Pinpoint the cell where the given text exists, returning its (x, y) midpoint coordinate. 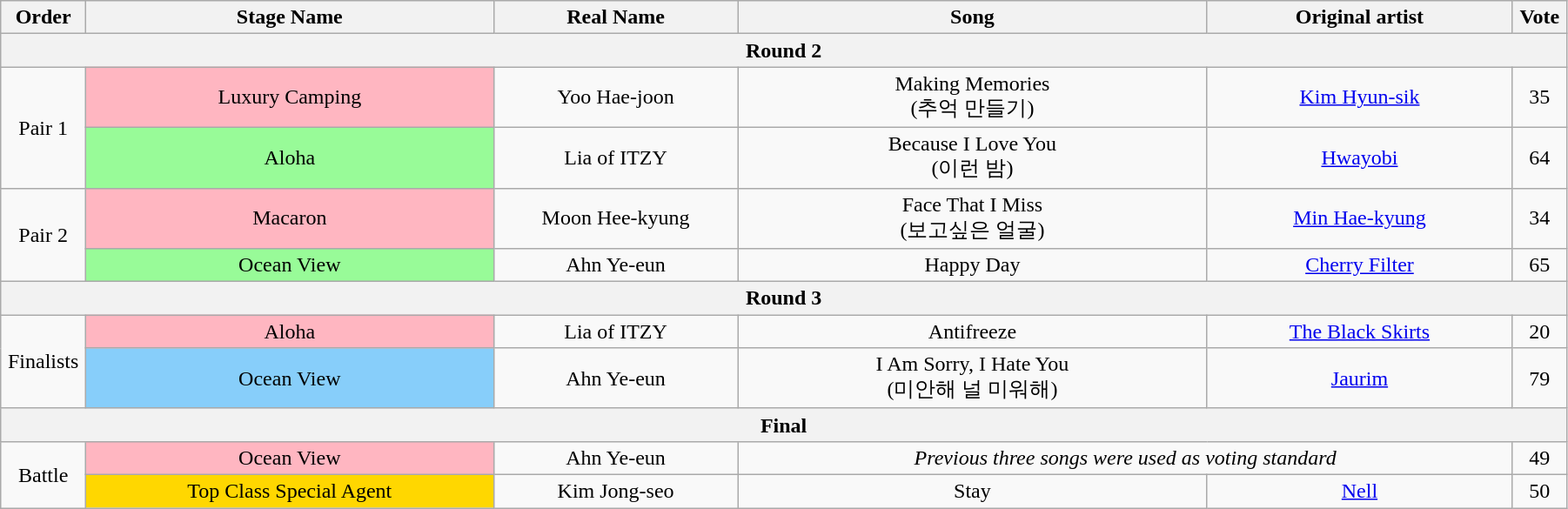
Top Class Special Agent (290, 491)
Cherry Filter (1359, 265)
Round 2 (784, 50)
Previous three songs were used as voting standard (1125, 458)
20 (1539, 332)
Song (973, 17)
Real Name (616, 17)
49 (1539, 458)
Antifreeze (973, 332)
50 (1539, 491)
Macaron (290, 218)
Happy Day (973, 265)
Final (784, 425)
Min Hae-kyung (1359, 218)
Kim Hyun-sik (1359, 97)
34 (1539, 218)
Pair 2 (44, 235)
35 (1539, 97)
I Am Sorry, I Hate You(미안해 널 미워해) (973, 378)
Moon Hee-kyung (616, 218)
Order (44, 17)
Pair 1 (44, 127)
Nell (1359, 491)
79 (1539, 378)
Making Memories(추억 만들기) (973, 97)
Finalists (44, 362)
Round 3 (784, 298)
Vote (1539, 17)
Hwayobi (1359, 157)
Stay (973, 491)
Face That I Miss(보고싶은 얼굴) (973, 218)
Yoo Hae-joon (616, 97)
65 (1539, 265)
Jaurim (1359, 378)
Kim Jong-seo (616, 491)
Stage Name (290, 17)
Battle (44, 474)
Original artist (1359, 17)
The Black Skirts (1359, 332)
Luxury Camping (290, 97)
Because I Love You(이런 밤) (973, 157)
64 (1539, 157)
